Identify which cell holds the provided text, then report its [X, Y] central coordinate. 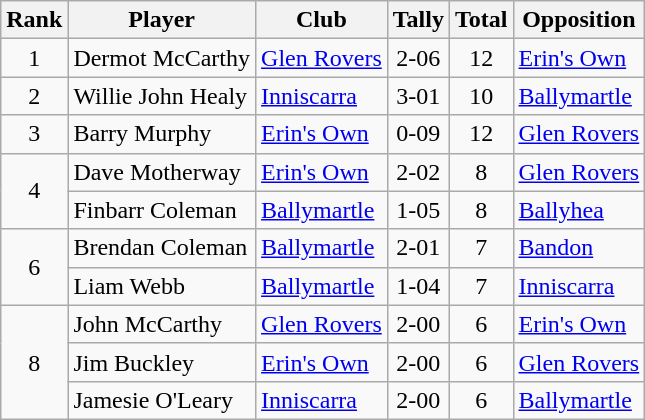
2-02 [418, 172]
3 [34, 134]
Rank [34, 20]
Total [481, 20]
Dave Motherway [162, 172]
1 [34, 58]
John McCarthy [162, 324]
3-01 [418, 96]
Club [322, 20]
Finbarr Coleman [162, 210]
Tally [418, 20]
4 [34, 191]
1-04 [418, 286]
10 [481, 96]
0-09 [418, 134]
Dermot McCarthy [162, 58]
Jamesie O'Leary [162, 400]
Bandon [579, 248]
1-05 [418, 210]
Willie John Healy [162, 96]
Liam Webb [162, 286]
Opposition [579, 20]
Player [162, 20]
2 [34, 96]
Brendan Coleman [162, 248]
Jim Buckley [162, 362]
Barry Murphy [162, 134]
Ballyhea [579, 210]
2-01 [418, 248]
2-06 [418, 58]
